Provide the (X, Y) coordinate of the cell's center where the given text is located.  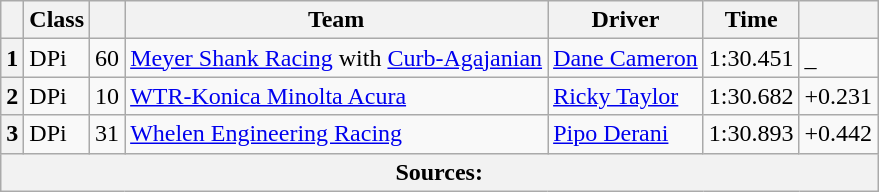
Driver (626, 20)
_ (838, 58)
Class (57, 20)
Dane Cameron (626, 58)
31 (108, 134)
1:30.451 (751, 58)
1:30.682 (751, 96)
Sources: (440, 172)
1 (12, 58)
10 (108, 96)
60 (108, 58)
Meyer Shank Racing with Curb-Agajanian (336, 58)
+0.442 (838, 134)
Pipo Derani (626, 134)
Whelen Engineering Racing (336, 134)
WTR-Konica Minolta Acura (336, 96)
Time (751, 20)
2 (12, 96)
Team (336, 20)
1:30.893 (751, 134)
Ricky Taylor (626, 96)
3 (12, 134)
+0.231 (838, 96)
